Search for the cell housing the specified text and yield its (X, Y) center coordinate. 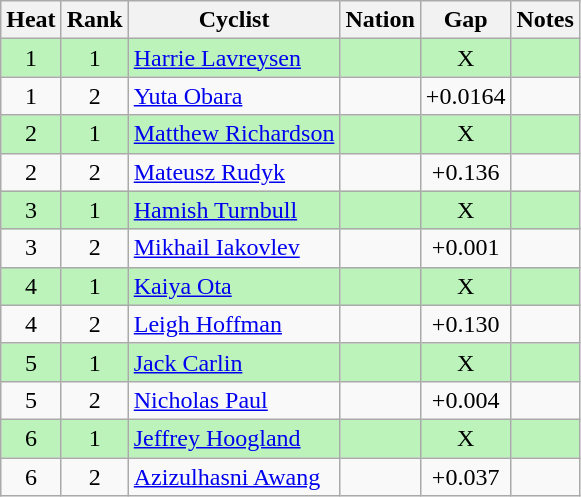
Notes (545, 20)
Rank (94, 20)
Leigh Hoffman (234, 324)
+0.004 (466, 400)
Hamish Turnbull (234, 210)
+0.001 (466, 248)
Jack Carlin (234, 362)
+0.136 (466, 172)
+0.0164 (466, 96)
+0.037 (466, 477)
Azizulhasni Awang (234, 477)
Matthew Richardson (234, 134)
Jeffrey Hoogland (234, 438)
Harrie Lavreysen (234, 58)
Heat (31, 20)
Mikhail Iakovlev (234, 248)
Cyclist (234, 20)
Kaiya Ota (234, 286)
+0.130 (466, 324)
Mateusz Rudyk (234, 172)
Yuta Obara (234, 96)
Nation (380, 20)
Nicholas Paul (234, 400)
Gap (466, 20)
